Return (x, y) of the center of cell containing provided text 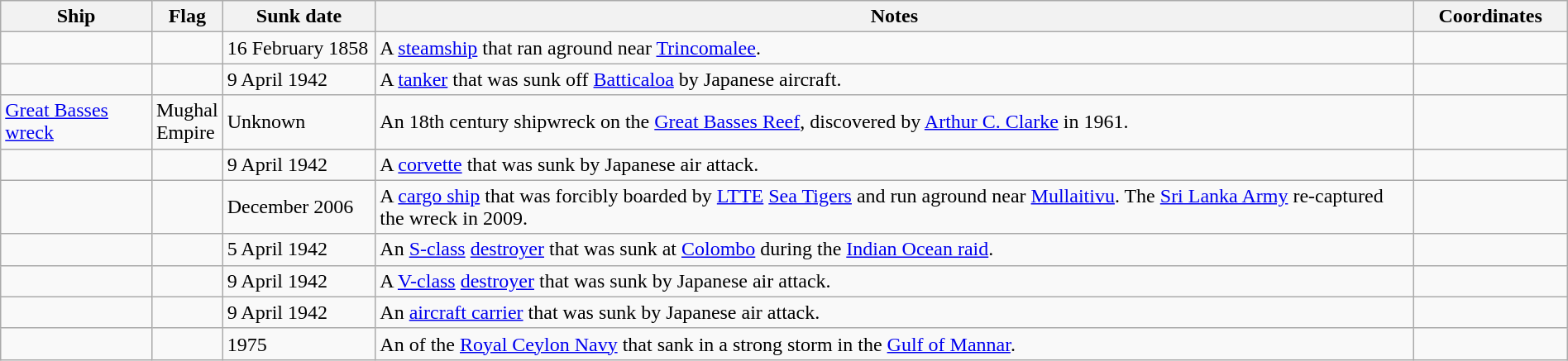
December 2006 (299, 207)
Coordinates (1490, 17)
An S-class destroyer that was sunk at Colombo during the Indian Ocean raid. (895, 249)
Notes (895, 17)
A corvette that was sunk by Japanese air attack. (895, 164)
Unknown (299, 122)
5 April 1942 (299, 249)
16 February 1858 (299, 48)
Flag (187, 17)
A steamship that ran aground near Trincomalee. (895, 48)
An aircraft carrier that was sunk by Japanese air attack. (895, 312)
1975 (299, 344)
An of the Royal Ceylon Navy that sank in a strong storm in the Gulf of Mannar. (895, 344)
An 18th century shipwreck on the Great Basses Reef, discovered by Arthur C. Clarke in 1961. (895, 122)
Mughal Empire (187, 122)
Great Basses wreck (76, 122)
Ship (76, 17)
Sunk date (299, 17)
A V-class destroyer that was sunk by Japanese air attack. (895, 281)
A cargo ship that was forcibly boarded by LTTE Sea Tigers and run aground near Mullaitivu. The Sri Lanka Army re-captured the wreck in 2009. (895, 207)
A tanker that was sunk off Batticaloa by Japanese aircraft. (895, 79)
